Find where the given text appears and provide that cell's center as [X, Y] coordinate. 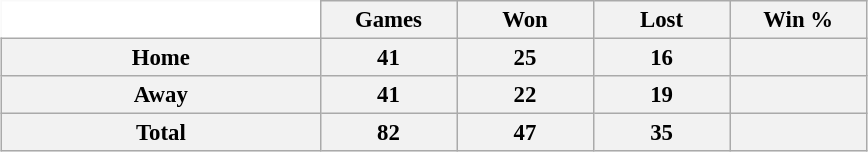
19 [662, 95]
47 [526, 133]
Won [526, 20]
82 [388, 133]
16 [662, 58]
Games [388, 20]
25 [526, 58]
35 [662, 133]
Win % [798, 20]
Total [162, 133]
Home [162, 58]
22 [526, 95]
Away [162, 95]
Lost [662, 20]
